Find where the given text appears and provide that cell's center as (x, y) coordinate. 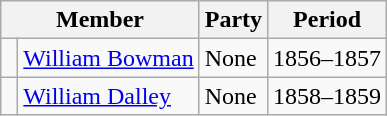
Party (233, 20)
1858–1859 (328, 96)
Member (100, 20)
William Bowman (108, 58)
1856–1857 (328, 58)
William Dalley (108, 96)
Period (328, 20)
